Determine the [x, y] coordinate at the center of the cell enclosing the given text.  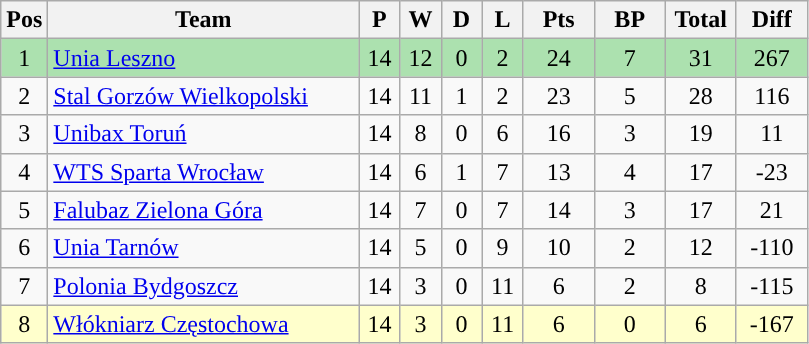
13 [558, 172]
21 [772, 210]
D [462, 20]
Total [700, 20]
24 [558, 58]
267 [772, 58]
9 [502, 248]
Team [204, 20]
Pos [24, 20]
23 [558, 96]
WTS Sparta Wrocław [204, 172]
-110 [772, 248]
Falubaz Zielona Góra [204, 210]
-115 [772, 286]
BP [630, 20]
-167 [772, 324]
W [420, 20]
Unia Tarnów [204, 248]
116 [772, 96]
28 [700, 96]
Unia Leszno [204, 58]
Pts [558, 20]
Polonia Bydgoszcz [204, 286]
10 [558, 248]
31 [700, 58]
P [380, 20]
Stal Gorzów Wielkopolski [204, 96]
19 [700, 134]
-23 [772, 172]
Włókniarz Częstochowa [204, 324]
Unibax Toruń [204, 134]
L [502, 20]
Diff [772, 20]
16 [558, 134]
